Pinpoint the cell where the given text exists, returning its [x, y] midpoint coordinate. 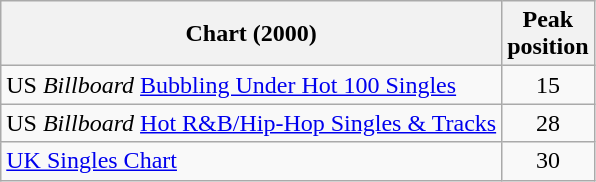
15 [548, 85]
US Billboard Bubbling Under Hot 100 Singles [252, 85]
28 [548, 123]
Chart (2000) [252, 34]
30 [548, 161]
US Billboard Hot R&B/Hip-Hop Singles & Tracks [252, 123]
Peakposition [548, 34]
UK Singles Chart [252, 161]
